Provide the (X, Y) coordinate of the cell's center where the given text is located.  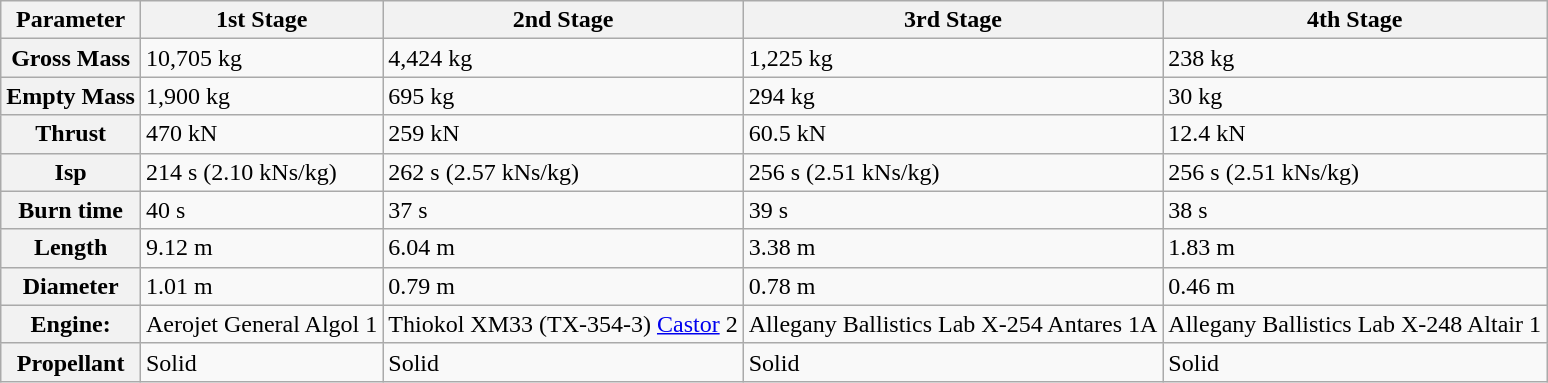
294 kg (953, 96)
Engine: (71, 324)
10,705 kg (261, 58)
9.12 m (261, 248)
Gross Mass (71, 58)
3.38 m (953, 248)
40 s (261, 210)
Thrust (71, 134)
Propellant (71, 362)
6.04 m (563, 248)
Empty Mass (71, 96)
Allegany Ballistics Lab X-248 Altair 1 (1355, 324)
12.4 kN (1355, 134)
38 s (1355, 210)
30 kg (1355, 96)
39 s (953, 210)
0.46 m (1355, 286)
470 kN (261, 134)
1.01 m (261, 286)
1.83 m (1355, 248)
1st Stage (261, 20)
0.78 m (953, 286)
60.5 kN (953, 134)
37 s (563, 210)
4th Stage (1355, 20)
Parameter (71, 20)
238 kg (1355, 58)
Length (71, 248)
3rd Stage (953, 20)
2nd Stage (563, 20)
Burn time (71, 210)
0.79 m (563, 286)
4,424 kg (563, 58)
Aerojet General Algol 1 (261, 324)
214 s (2.10 kNs/kg) (261, 172)
262 s (2.57 kNs/kg) (563, 172)
1,900 kg (261, 96)
Isp (71, 172)
259 kN (563, 134)
Diameter (71, 286)
Thiokol XM33 (TX-354-3) Castor 2 (563, 324)
Allegany Ballistics Lab X-254 Antares 1A (953, 324)
695 kg (563, 96)
1,225 kg (953, 58)
